Capture the cell that displays the provided text and extract its [X, Y] central coordinate. 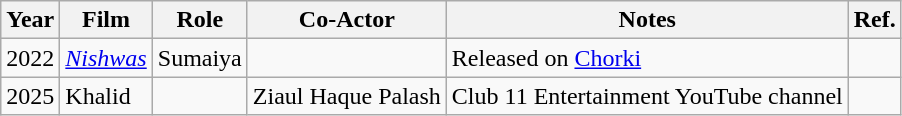
Co-Actor [346, 20]
Role [200, 20]
2022 [30, 58]
Club 11 Entertainment YouTube channel [647, 96]
Released on Chorki [647, 58]
Nishwas [106, 58]
Ziaul Haque Palash [346, 96]
Ref. [874, 20]
2025 [30, 96]
Year [30, 20]
Notes [647, 20]
Sumaiya [200, 58]
Film [106, 20]
Khalid [106, 96]
